Capture the cell that displays the provided text and extract its [x, y] central coordinate. 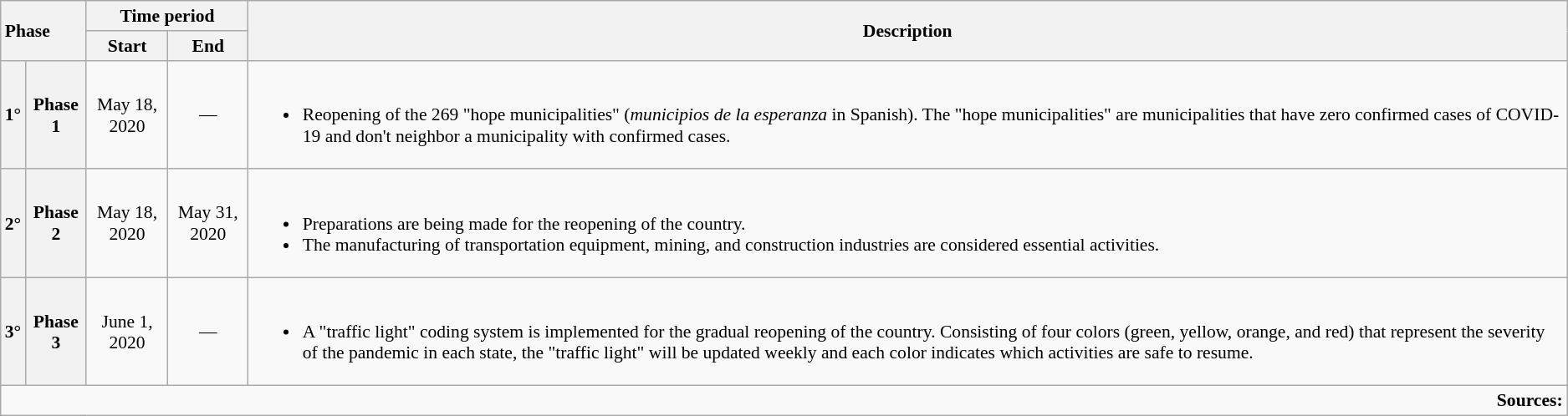
Phase 1 [55, 115]
Time period [167, 16]
1° [13, 115]
3° [13, 332]
End [208, 46]
June 1, 2020 [127, 332]
Phase 3 [55, 332]
May 31, 2020 [208, 223]
Sources: [784, 401]
Phase [43, 30]
Description [908, 30]
Start [127, 46]
Phase 2 [55, 223]
2° [13, 223]
